Provide the (X, Y) coordinate of the cell's center where the given text is located.  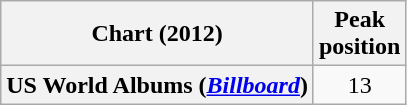
Chart (2012) (158, 34)
US World Albums (Billboard) (158, 85)
13 (359, 85)
Peak position (359, 34)
